Scan for the cell matching the given text and deliver its (x, y) coordinate at center. 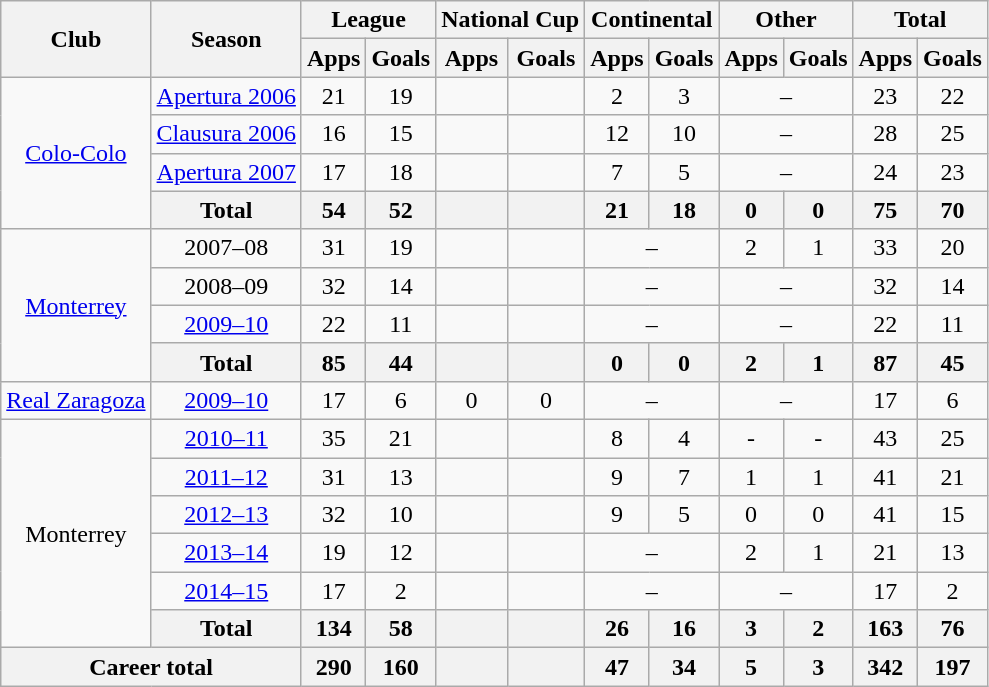
24 (885, 172)
43 (885, 438)
National Cup (510, 20)
197 (953, 667)
Career total (152, 667)
Season (226, 39)
Other (786, 20)
2008–09 (226, 286)
76 (953, 629)
2012–13 (226, 515)
87 (885, 362)
134 (333, 629)
33 (885, 248)
Continental (652, 20)
70 (953, 210)
54 (333, 210)
Colo-Colo (76, 153)
47 (617, 667)
20 (953, 248)
Real Zaragoza (76, 400)
2007–08 (226, 248)
45 (953, 362)
163 (885, 629)
28 (885, 134)
Club (76, 39)
44 (401, 362)
35 (333, 438)
34 (684, 667)
2010–11 (226, 438)
26 (617, 629)
2011–12 (226, 477)
290 (333, 667)
Apertura 2006 (226, 96)
Clausura 2006 (226, 134)
2014–15 (226, 591)
League (368, 20)
75 (885, 210)
342 (885, 667)
2013–14 (226, 553)
8 (617, 438)
85 (333, 362)
58 (401, 629)
Apertura 2007 (226, 172)
160 (401, 667)
52 (401, 210)
4 (684, 438)
